Capture the cell that displays the provided text and extract its (x, y) central coordinate. 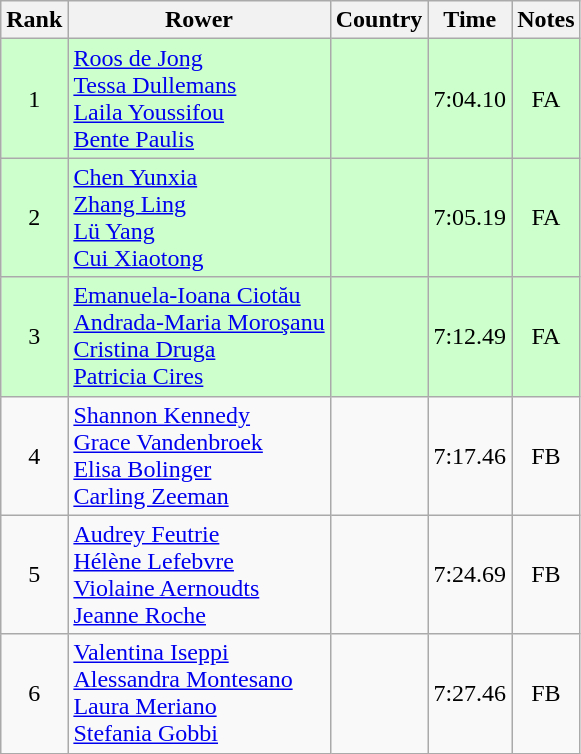
7:05.19 (470, 218)
Rower (199, 20)
Valentina IseppiAlessandra MontesanoLaura MerianoStefania Gobbi (199, 694)
Country (379, 20)
6 (34, 694)
Shannon KennedyGrace VandenbroekElisa BolingerCarling Zeeman (199, 456)
7:17.46 (470, 456)
7:24.69 (470, 574)
Rank (34, 20)
7:12.49 (470, 336)
Roos de JongTessa DullemansLaila YoussifouBente Paulis (199, 98)
Audrey FeutrieHélène LefebvreViolaine AernoudtsJeanne Roche (199, 574)
Notes (546, 20)
5 (34, 574)
7:04.10 (470, 98)
1 (34, 98)
3 (34, 336)
7:27.46 (470, 694)
Emanuela-Ioana CiotăuAndrada-Maria MoroşanuCristina DrugaPatricia Cires (199, 336)
2 (34, 218)
Chen YunxiaZhang LingLü YangCui Xiaotong (199, 218)
Time (470, 20)
4 (34, 456)
